Search for the cell housing the specified text and yield its [X, Y] center coordinate. 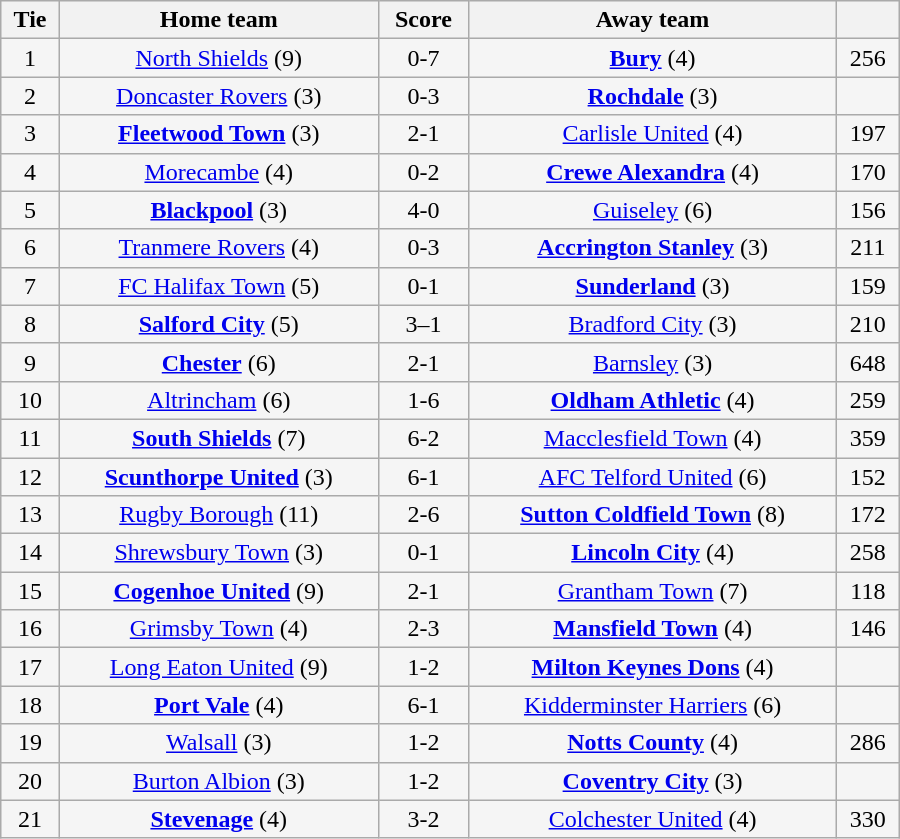
152 [868, 477]
Coventry City (3) [653, 781]
118 [868, 591]
Oldham Athletic (4) [653, 400]
4 [30, 172]
Macclesfield Town (4) [653, 438]
16 [30, 629]
0-7 [424, 58]
0-2 [424, 172]
North Shields (9) [218, 58]
AFC Telford United (6) [653, 477]
Rochdale (3) [653, 96]
Sunderland (3) [653, 286]
19 [30, 743]
Away team [653, 20]
12 [30, 477]
2-6 [424, 515]
Accrington Stanley (3) [653, 248]
Crewe Alexandra (4) [653, 172]
Tranmere Rovers (4) [218, 248]
14 [30, 553]
Cogenhoe United (9) [218, 591]
18 [30, 705]
2 [30, 96]
21 [30, 819]
170 [868, 172]
Stevenage (4) [218, 819]
Salford City (5) [218, 324]
9 [30, 362]
20 [30, 781]
Bury (4) [653, 58]
1 [30, 58]
Altrincham (6) [218, 400]
8 [30, 324]
13 [30, 515]
11 [30, 438]
286 [868, 743]
156 [868, 210]
6 [30, 248]
Milton Keynes Dons (4) [653, 667]
Shrewsbury Town (3) [218, 553]
Notts County (4) [653, 743]
4-0 [424, 210]
211 [868, 248]
Long Eaton United (9) [218, 667]
Colchester United (4) [653, 819]
259 [868, 400]
Scunthorpe United (3) [218, 477]
172 [868, 515]
Blackpool (3) [218, 210]
Lincoln City (4) [653, 553]
Grantham Town (7) [653, 591]
3 [30, 134]
Carlisle United (4) [653, 134]
Sutton Coldfield Town (8) [653, 515]
Score [424, 20]
210 [868, 324]
7 [30, 286]
3–1 [424, 324]
FC Halifax Town (5) [218, 286]
Fleetwood Town (3) [218, 134]
Tie [30, 20]
159 [868, 286]
Grimsby Town (4) [218, 629]
Burton Albion (3) [218, 781]
258 [868, 553]
5 [30, 210]
South Shields (7) [218, 438]
Port Vale (4) [218, 705]
359 [868, 438]
Walsall (3) [218, 743]
Home team [218, 20]
Mansfield Town (4) [653, 629]
3-2 [424, 819]
146 [868, 629]
197 [868, 134]
2-3 [424, 629]
Bradford City (3) [653, 324]
648 [868, 362]
6-2 [424, 438]
Barnsley (3) [653, 362]
1-6 [424, 400]
15 [30, 591]
Rugby Borough (11) [218, 515]
17 [30, 667]
256 [868, 58]
Guiseley (6) [653, 210]
Chester (6) [218, 362]
Kidderminster Harriers (6) [653, 705]
Morecambe (4) [218, 172]
10 [30, 400]
Doncaster Rovers (3) [218, 96]
330 [868, 819]
